Extract the [X, Y] coordinate from the center of the cell holding the provided text.  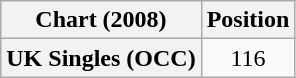
116 [248, 58]
Position [248, 20]
Chart (2008) [101, 20]
UK Singles (OCC) [101, 58]
